Detect which cell encompasses the target text, then output its [x, y] center coordinate. 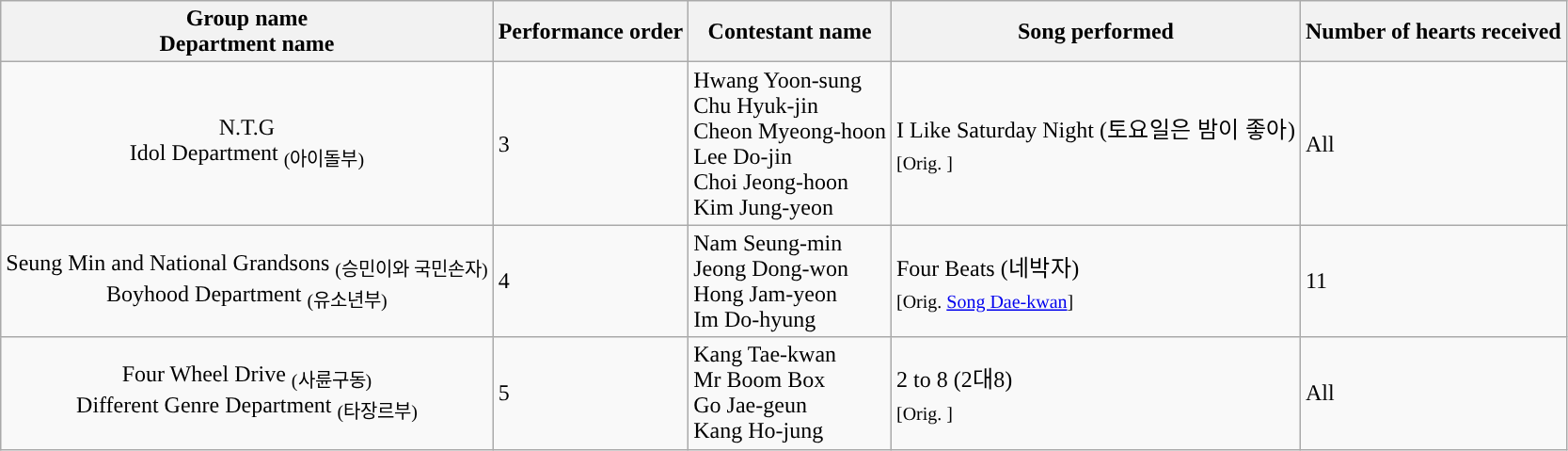
2 to 8 (2대8)[Orig. ] [1095, 394]
Group nameDepartment name [246, 32]
Kang Tae-kwanMr Boom BoxGo Jae-geunKang Ho-jung [790, 394]
Nam Seung-minJeong Dong-wonHong Jam-yeonIm Do-hyung [790, 281]
Performance order [591, 32]
Song performed [1095, 32]
Four Beats (네박자)[Orig. Song Dae-kwan] [1095, 281]
11 [1433, 281]
I Like Saturday Night (토요일은 밤이 좋아)[Orig. ] [1095, 143]
4 [591, 281]
Seung Min and National Grandsons (승민이와 국민손자)Boyhood Department (유소년부) [246, 281]
Four Wheel Drive (사륜구동)Different Genre Department (타장르부) [246, 394]
N.T.GIdol Department (아이돌부) [246, 143]
Number of hearts received [1433, 32]
Hwang Yoon-sungChu Hyuk-jinCheon Myeong-hoonLee Do-jinChoi Jeong-hoonKim Jung-yeon [790, 143]
5 [591, 394]
3 [591, 143]
Contestant name [790, 32]
